Detect which cell encompasses the target text, then output its [x, y] center coordinate. 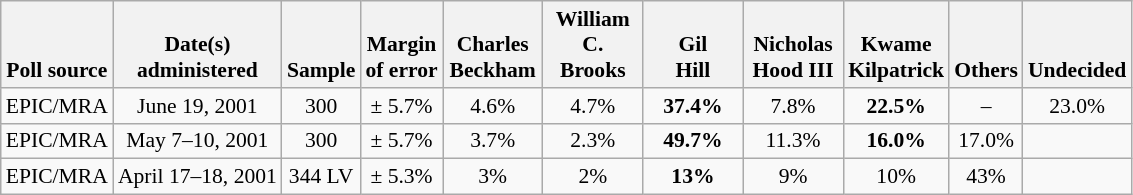
GilHill [693, 44]
Date(s)administered [198, 44]
344 LV [321, 177]
17.0% [986, 141]
4.6% [493, 106]
2% [593, 177]
13% [693, 177]
NicholasHood III [793, 44]
CharlesBeckham [493, 44]
William C.Brooks [593, 44]
43% [986, 177]
9% [793, 177]
June 19, 2001 [198, 106]
11.3% [793, 141]
Poll source [57, 44]
22.5% [896, 106]
Undecided [1077, 44]
23.0% [1077, 106]
Others [986, 44]
3.7% [493, 141]
4.7% [593, 106]
± 5.3% [401, 177]
May 7–10, 2001 [198, 141]
April 17–18, 2001 [198, 177]
2.3% [593, 141]
10% [896, 177]
Marginof error [401, 44]
7.8% [793, 106]
3% [493, 177]
– [986, 106]
37.4% [693, 106]
KwameKilpatrick [896, 44]
Sample [321, 44]
16.0% [896, 141]
49.7% [693, 141]
